For the text-containing cell, return its midpoint in [x, y] coordinate format. 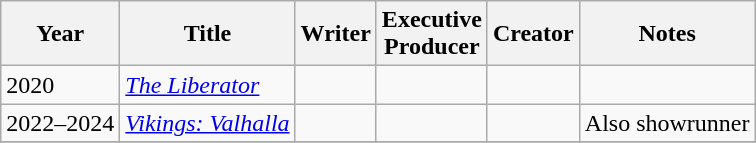
Also showrunner [667, 123]
2022–2024 [60, 123]
Creator [533, 34]
Notes [667, 34]
Title [208, 34]
2020 [60, 85]
Vikings: Valhalla [208, 123]
The Liberator [208, 85]
Executive Producer [432, 34]
Writer [336, 34]
Year [60, 34]
